Extract the (X, Y) coordinate from the center of the cell holding the provided text.  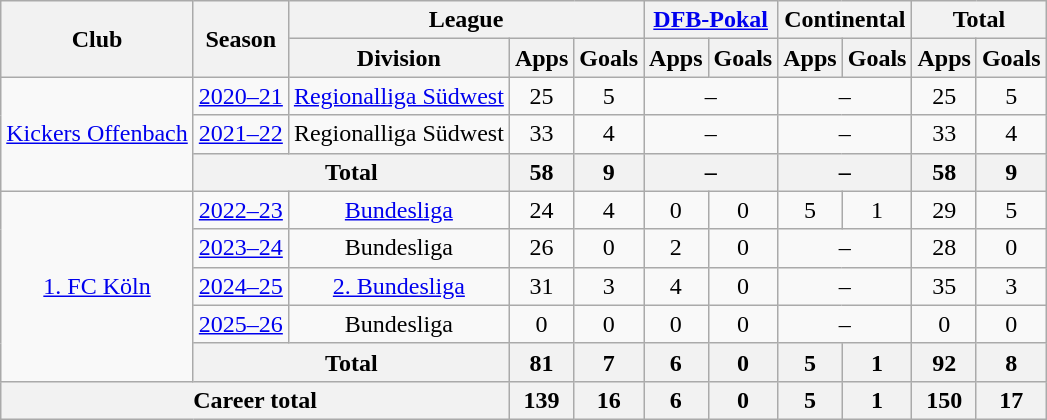
139 (541, 400)
2022–23 (240, 210)
2024–25 (240, 286)
17 (1011, 400)
92 (944, 362)
League (466, 20)
35 (944, 286)
150 (944, 400)
8 (1011, 362)
81 (541, 362)
Career total (256, 400)
Division (398, 58)
7 (609, 362)
1. FC Köln (98, 286)
29 (944, 210)
16 (609, 400)
2020–21 (240, 96)
26 (541, 248)
Club (98, 39)
2025–26 (240, 324)
31 (541, 286)
2023–24 (240, 248)
2021–22 (240, 134)
Season (240, 39)
2 (676, 248)
Continental (845, 20)
28 (944, 248)
2. Bundesliga (398, 286)
DFB-Pokal (711, 20)
Kickers Offenbach (98, 134)
24 (541, 210)
